Identify which cell holds the provided text, then report its (X, Y) central coordinate. 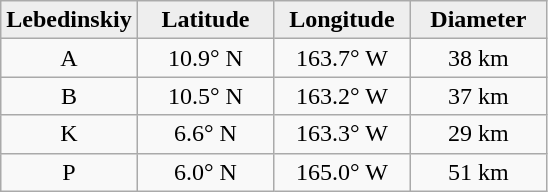
10.9° N (205, 58)
P (69, 172)
Lebedinskiy (69, 20)
6.0° N (205, 172)
Diameter (478, 20)
B (69, 96)
163.7° W (342, 58)
38 km (478, 58)
165.0° W (342, 172)
10.5° N (205, 96)
6.6° N (205, 134)
K (69, 134)
163.2° W (342, 96)
29 km (478, 134)
Latitude (205, 20)
A (69, 58)
163.3° W (342, 134)
37 km (478, 96)
Longitude (342, 20)
51 km (478, 172)
